Extract the (X, Y) coordinate from the center of the cell holding the provided text.  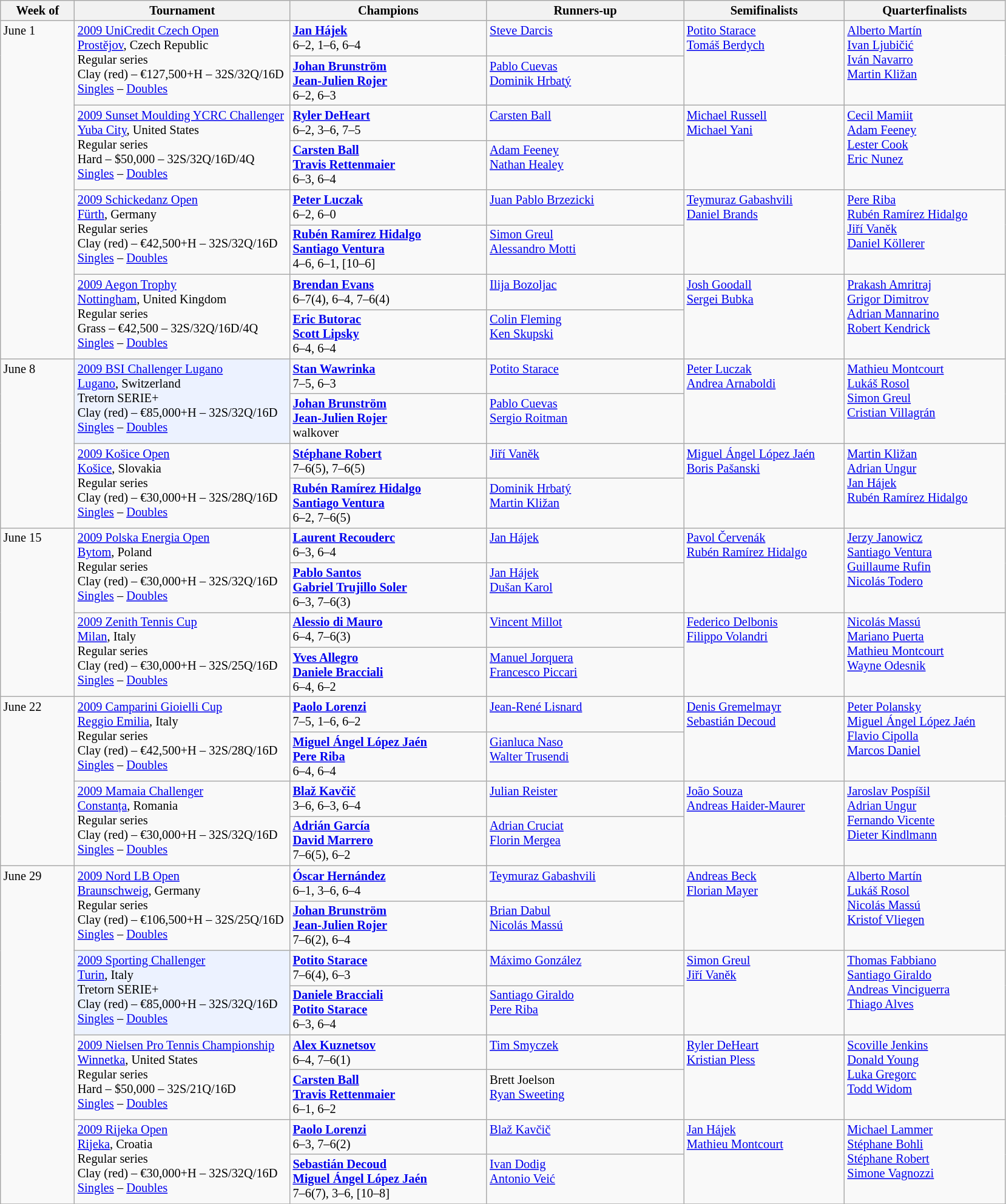
Teymuraz Gabashvili (585, 883)
Tim Smyczek (585, 1052)
Rubén Ramírez Hidalgo Santiago Ventura6–2, 7–6(5) (388, 503)
Tournament (182, 10)
Máximo González (585, 967)
Daniele Bracciali Potito Starace 6–3, 6–4 (388, 1010)
Carsten Ball Travis Rettenmaier6–1, 6–2 (388, 1094)
Alberto Martín Ivan Ljubičić Iván Navarro Martin Kližan (925, 63)
Alberto Martín Lukáš Rosol Nicolás Massú Kristof Vliegen (925, 907)
Blaž Kavčič (585, 1137)
Stan Wawrinka7–5, 6–3 (388, 376)
Champions (388, 10)
Carsten Ball Travis Rettenmaier6–3, 6–4 (388, 165)
Adrian Cruciat Florin Mergea (585, 841)
Johan Brunström Jean-Julien Rojer6–2, 6–3 (388, 81)
Sebastián Decoud Miguel Ángel López Jaén7–6(7), 3–6, [10–8] (388, 1179)
Carsten Ball (585, 123)
Simon Greul Jiří Vaněk (765, 992)
Denis Gremelmayr Sebastián Decoud (765, 739)
Paolo Lorenzi6–3, 7–6(2) (388, 1137)
2009 Schickedanz Open Fürth, GermanyRegular seriesClay (red) – €42,500+H – 32S/32Q/16DSingles – Doubles (182, 232)
Alex Kuznetsov6–4, 7–6(1) (388, 1052)
2009 Polska Energia Open Bytom, PolandRegular seriesClay (red) – €30,000+H – 32S/32Q/16DSingles – Doubles (182, 570)
2009 Zenith Tennis Cup Milan, ItalyRegular seriesClay (red) – €30,000+H – 32S/25Q/16DSingles – Doubles (182, 654)
Jan Hájek Dušan Karol (585, 588)
2009 Sporting Challenger Turin, ItalyTretorn SERIE+Clay (red) – €85,000+H – 32S/32Q/16DSingles – Doubles (182, 992)
João Souza Andreas Haider-Maurer (765, 824)
Potito Starace Tomáš Berdych (765, 63)
Potito Starace (585, 376)
Mathieu Montcourt Lukáš Rosol Simon Greul Cristian Villagrán (925, 400)
Jiří Vaněk (585, 461)
Julian Reister (585, 799)
Vincent Millot (585, 630)
Cecil Mamiit Adam Feeney Lester Cook Eric Nunez (925, 147)
Michael Russell Michael Yani (765, 147)
Ilija Bozoljac (585, 292)
Week of (38, 10)
Johan Brunström Jean-Julien Rojer7–6(2), 6–4 (388, 926)
2009 Mamaia Challenger Constanța, RomaniaRegular seriesClay (red) – €30,000+H – 32S/32Q/16DSingles – Doubles (182, 824)
2009 Sunset Moulding YCRC ChallengerYuba City, United StatesRegular seriesHard – $50,000 – 32S/32Q/16D/4QSingles – Doubles (182, 147)
Steve Darcis (585, 38)
Potito Starace7–6(4), 6–3 (388, 967)
Laurent Recouderc6–3, 6–4 (388, 545)
Adrián García David Marrero7–6(5), 6–2 (388, 841)
Jan Hájek (585, 545)
Adam Feeney Nathan Healey (585, 165)
June 29 (38, 1035)
June 22 (38, 781)
Jean-René Lisnard (585, 714)
Paolo Lorenzi7–5, 1–6, 6–2 (388, 714)
Pablo Santos Gabriel Trujillo Soler6–3, 7–6(3) (388, 588)
Pablo Cuevas Sergio Roitman (585, 419)
Yves Allegro Daniele Bracciali6–4, 6–2 (388, 672)
2009 Košice Open Košice, SlovakiaRegular seriesClay (red) – €30,000+H – 32S/28Q/16DSingles – Doubles (182, 485)
Miguel Ángel López Jaén Boris Pašanski (765, 485)
Michael Lammer Stéphane Bohli Stéphane Robert Simone Vagnozzi (925, 1161)
Brian Dabul Nicolás Massú (585, 926)
Juan Pablo Brzezicki (585, 207)
Prakash Amritraj Grigor Dimitrov Adrian Mannarino Robert Kendrick (925, 317)
Teymuraz Gabashvili Daniel Brands (765, 232)
Brendan Evans6–7(4), 6–4, 7–6(4) (388, 292)
Jan Hájek 6–2, 1–6, 6–4 (388, 38)
2009 Nord LB Open Braunschweig, GermanyRegular seriesClay (red) – €106,500+H – 32S/25Q/16DSingles – Doubles (182, 907)
Ryler DeHeart6–2, 3–6, 7–5 (388, 123)
Nicolás Massú Mariano Puerta Mathieu Montcourt Wayne Odesnik (925, 654)
Óscar Hernández6–1, 3–6, 6–4 (388, 883)
Rubén Ramírez Hidalgo Santiago Ventura4–6, 6–1, [10–6] (388, 249)
Jan Hájek Mathieu Montcourt (765, 1161)
Brett Joelson Ryan Sweeting (585, 1094)
Peter Polansky Miguel Ángel López Jaén Flavio Cipolla Marcos Daniel (925, 739)
2009 Aegon Trophy Nottingham, United KingdomRegular seriesGrass – €42,500 – 32S/32Q/16D/4QSingles – Doubles (182, 317)
Ivan Dodig Antonio Veić (585, 1179)
Jerzy Janowicz Santiago Ventura Guillaume Rufin Nicolás Todero (925, 570)
Peter Luczak Andrea Arnaboldi (765, 400)
Santiago Giraldo Pere Riba (585, 1010)
Quarterfinalists (925, 10)
Peter Luczak6–2, 6–0 (388, 207)
Blaž Kavčič3–6, 6–3, 6–4 (388, 799)
Semifinalists (765, 10)
Scoville Jenkins Donald Young Luka Gregorc Todd Widom (925, 1077)
Alessio di Mauro6–4, 7–6(3) (388, 630)
2009 BSI Challenger Lugano Lugano, SwitzerlandTretorn SERIE+Clay (red) – €85,000+H – 32S/32Q/16DSingles – Doubles (182, 400)
Miguel Ángel López Jaén Pere Riba6–4, 6–4 (388, 756)
Andreas Beck Florian Mayer (765, 907)
Gianluca Naso Walter Trusendi (585, 756)
2009 UniCredit Czech Open Prostějov, Czech RepublicRegular seriesClay (red) – €127,500+H – 32S/32Q/16DSingles – Doubles (182, 63)
June 1 (38, 189)
Eric Butorac Scott Lipsky6–4, 6–4 (388, 334)
Federico Delbonis Filippo Volandri (765, 654)
2009 Camparini Gioielli Cup Reggio Emilia, ItalyRegular seriesClay (red) – €42,500+H – 32S/28Q/16DSingles – Doubles (182, 739)
Ryler DeHeart Kristian Pless (765, 1077)
Johan Brunström Jean-Julien Rojerwalkover (388, 419)
Dominik Hrbatý Martin Kližan (585, 503)
Manuel Jorquera Francesco Piccari (585, 672)
Josh Goodall Sergei Bubka (765, 317)
Colin Fleming Ken Skupski (585, 334)
June 8 (38, 443)
Pavol Červenák Rubén Ramírez Hidalgo (765, 570)
Jaroslav Pospíšil Adrian Ungur Fernando Vicente Dieter Kindlmann (925, 824)
June 15 (38, 613)
Thomas Fabbiano Santiago Giraldo Andreas Vinciguerra Thiago Alves (925, 992)
Martin Kližan Adrian Ungur Jan Hájek Rubén Ramírez Hidalgo (925, 485)
Pablo Cuevas Dominik Hrbatý (585, 81)
Runners-up (585, 10)
Simon Greul Alessandro Motti (585, 249)
Pere Riba Rubén Ramírez Hidalgo Jiří Vaněk Daniel Köllerer (925, 232)
Stéphane Robert7–6(5), 7–6(5) (388, 461)
2009 Rijeka Open Rijeka, CroatiaRegular seriesClay (red) – €30,000+H – 32S/32Q/16DSingles – Doubles (182, 1161)
2009 Nielsen Pro Tennis Championship Winnetka, United StatesRegular seriesHard – $50,000 – 32S/21Q/16DSingles – Doubles (182, 1077)
